Return [x, y] of the center of cell containing provided text 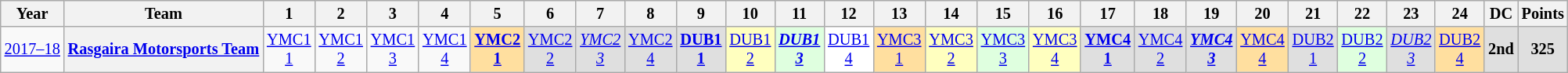
22 [1363, 13]
YMC13 [393, 49]
10 [750, 13]
2017–18 [33, 49]
16 [1055, 13]
DUB13 [800, 49]
DUB23 [1411, 49]
Year [33, 13]
Rasgaira Motorsports Team [164, 49]
7 [600, 13]
20 [1262, 13]
DUB24 [1460, 49]
3 [393, 13]
24 [1460, 13]
YMC24 [650, 49]
YMC21 [498, 49]
325 [1543, 49]
9 [701, 13]
17 [1108, 13]
DC [1501, 13]
DUB11 [701, 49]
Points [1543, 13]
YMC41 [1108, 49]
2 [340, 13]
YMC12 [340, 49]
8 [650, 13]
DUB12 [750, 49]
21 [1313, 13]
14 [951, 13]
DUB21 [1313, 49]
12 [848, 13]
YMC23 [600, 49]
YMC14 [444, 49]
YMC42 [1160, 49]
18 [1160, 13]
YMC32 [951, 49]
6 [550, 13]
YMC43 [1211, 49]
5 [498, 13]
1 [289, 13]
YMC33 [1003, 49]
19 [1211, 13]
4 [444, 13]
15 [1003, 13]
Team [164, 13]
YMC34 [1055, 49]
DUB14 [848, 49]
13 [899, 13]
YMC22 [550, 49]
DUB22 [1363, 49]
23 [1411, 13]
YMC11 [289, 49]
11 [800, 13]
2nd [1501, 49]
YMC44 [1262, 49]
YMC31 [899, 49]
